From the cell containing the given text, extract its center point as (X, Y) coordinate. 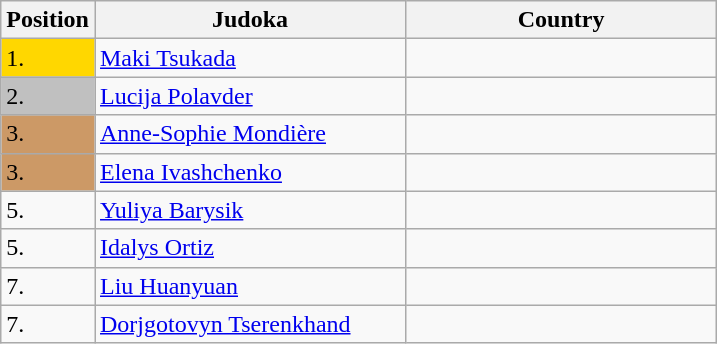
1. (48, 58)
Judoka (250, 20)
Yuliya Barysik (250, 210)
Liu Huanyuan (250, 286)
Lucija Polavder (250, 96)
Maki Tsukada (250, 58)
Idalys Ortiz (250, 248)
Dorjgotovyn Tserenkhand (250, 324)
Position (48, 20)
Elena Ivashchenko (250, 172)
Anne-Sophie Mondière (250, 134)
Country (562, 20)
2. (48, 96)
